Search for the cell housing the specified text and yield its (X, Y) center coordinate. 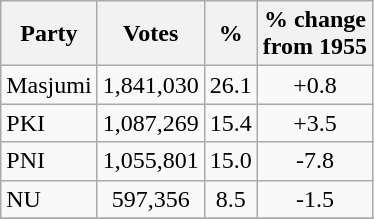
-7.8 (314, 161)
Votes (150, 34)
1,841,030 (150, 85)
1,055,801 (150, 161)
597,356 (150, 199)
15.4 (230, 123)
26.1 (230, 85)
Party (49, 34)
PNI (49, 161)
NU (49, 199)
% (230, 34)
15.0 (230, 161)
PKI (49, 123)
+0.8 (314, 85)
1,087,269 (150, 123)
8.5 (230, 199)
-1.5 (314, 199)
+3.5 (314, 123)
% changefrom 1955 (314, 34)
Masjumi (49, 85)
